Return [X, Y] of the center of cell containing provided text 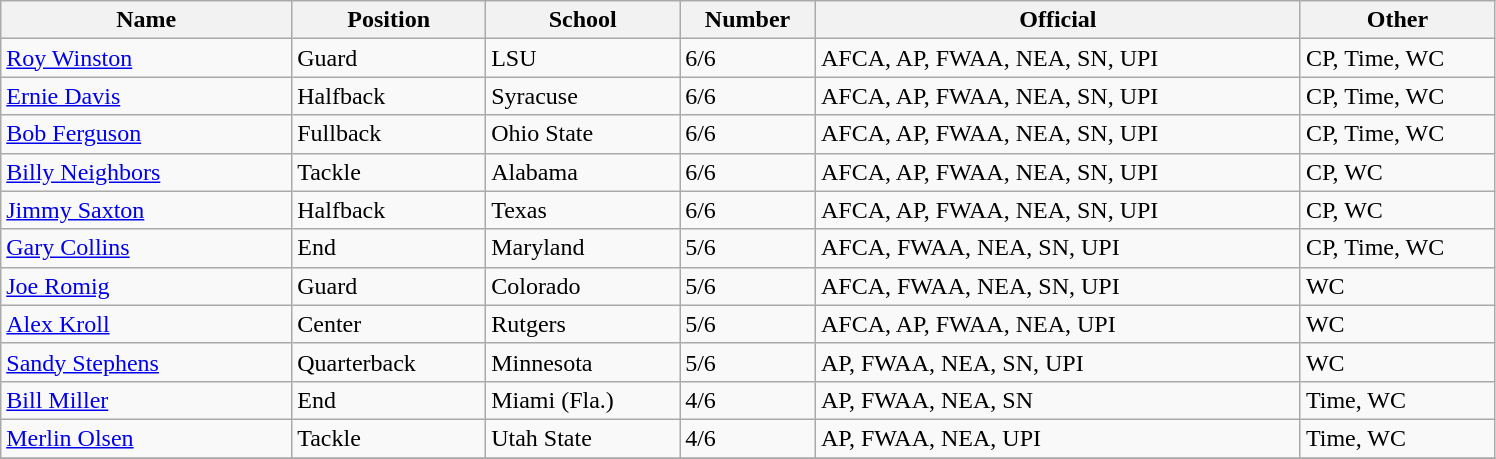
School [583, 20]
AP, FWAA, NEA, SN, UPI [1058, 362]
Fullback [389, 134]
Merlin Olsen [146, 438]
Syracuse [583, 96]
Bill Miller [146, 400]
Billy Neighbors [146, 172]
Official [1058, 20]
Gary Collins [146, 248]
Texas [583, 210]
Ernie Davis [146, 96]
Joe Romig [146, 286]
AP, FWAA, NEA, UPI [1058, 438]
Alex Kroll [146, 324]
Sandy Stephens [146, 362]
AP, FWAA, NEA, SN [1058, 400]
Center [389, 324]
Miami (Fla.) [583, 400]
Colorado [583, 286]
Bob Ferguson [146, 134]
Ohio State [583, 134]
Alabama [583, 172]
Position [389, 20]
Rutgers [583, 324]
Name [146, 20]
Other [1397, 20]
AFCA, AP, FWAA, NEA, UPI [1058, 324]
Jimmy Saxton [146, 210]
Utah State [583, 438]
Number [748, 20]
Roy Winston [146, 58]
Quarterback [389, 362]
Minnesota [583, 362]
LSU [583, 58]
Maryland [583, 248]
